Find where the given text appears and provide that cell's center as (X, Y) coordinate. 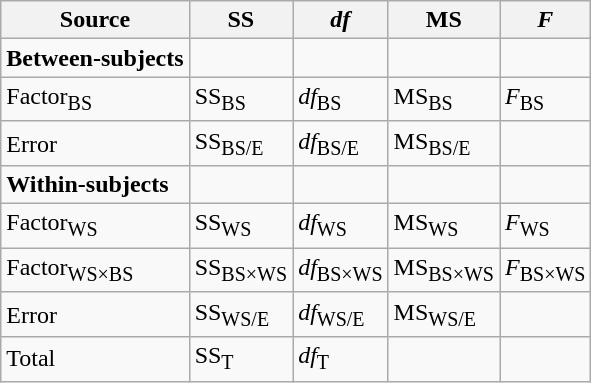
SSBS (240, 99)
Within-subjects (95, 185)
FactorWS (95, 226)
df (340, 20)
FactorBS (95, 99)
Total (95, 359)
Source (95, 20)
FWS (546, 226)
dfT (340, 359)
FBS×WS (546, 270)
dfWS (340, 226)
SST (240, 359)
MS (444, 20)
FBS (546, 99)
dfBS/E (340, 143)
Between-subjects (95, 58)
MSWS (444, 226)
SSBS×WS (240, 270)
SS (240, 20)
SSWS (240, 226)
MSWS/E (444, 314)
SSBS/E (240, 143)
dfBS×WS (340, 270)
F (546, 20)
MSBS×WS (444, 270)
MSBS/E (444, 143)
FactorWS×BS (95, 270)
dfBS (340, 99)
MSBS (444, 99)
SSWS/E (240, 314)
dfWS/E (340, 314)
